Search for the cell housing the specified text and yield its [x, y] center coordinate. 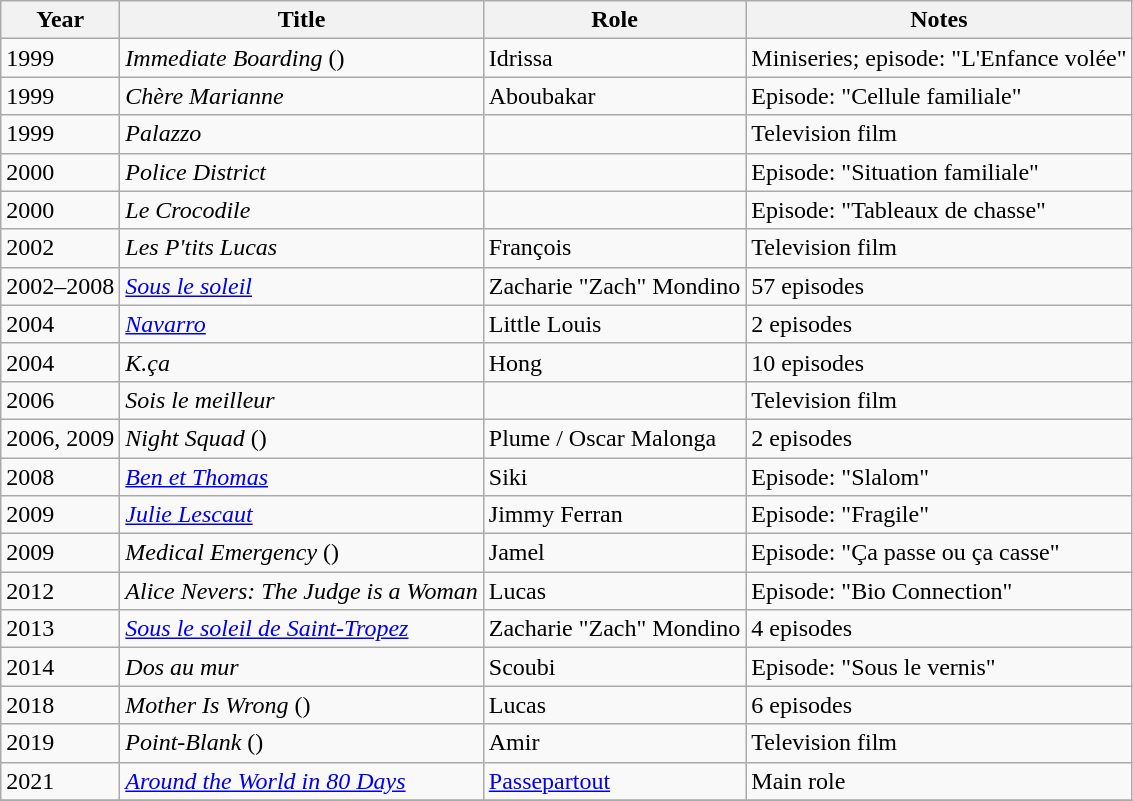
Night Squad () [302, 438]
Le Crocodile [302, 210]
Mother Is Wrong () [302, 705]
Episode: "Situation familiale" [939, 172]
Notes [939, 20]
Immediate Boarding () [302, 58]
Chère Marianne [302, 96]
Hong [614, 362]
Jamel [614, 553]
Little Louis [614, 324]
2002–2008 [60, 286]
2002 [60, 248]
Episode: "Tableaux de chasse" [939, 210]
Miniseries; episode: "L'Enfance volée" [939, 58]
Medical Emergency () [302, 553]
2014 [60, 667]
2021 [60, 781]
Episode: "Ça passe ou ça casse" [939, 553]
Dos au mur [302, 667]
6 episodes [939, 705]
Siki [614, 477]
2018 [60, 705]
Alice Nevers: The Judge is a Woman [302, 591]
Main role [939, 781]
Julie Lescaut [302, 515]
Palazzo [302, 134]
Episode: "Slalom" [939, 477]
K.ça [302, 362]
4 episodes [939, 629]
Episode: "Cellule familiale" [939, 96]
Role [614, 20]
Ben et Thomas [302, 477]
Scoubi [614, 667]
Sous le soleil de Saint-Tropez [302, 629]
Police District [302, 172]
Title [302, 20]
Jimmy Ferran [614, 515]
Year [60, 20]
Amir [614, 743]
Passepartout [614, 781]
2013 [60, 629]
Episode: "Fragile" [939, 515]
Plume / Oscar Malonga [614, 438]
2006, 2009 [60, 438]
Aboubakar [614, 96]
Around the World in 80 Days [302, 781]
Sois le meilleur [302, 400]
Les P'tits Lucas [302, 248]
Idrissa [614, 58]
Navarro [302, 324]
Sous le soleil [302, 286]
2012 [60, 591]
Episode: "Sous le vernis" [939, 667]
Point-Blank () [302, 743]
François [614, 248]
Episode: "Bio Connection" [939, 591]
2008 [60, 477]
2006 [60, 400]
10 episodes [939, 362]
2019 [60, 743]
57 episodes [939, 286]
